From the cell containing the given text, extract its center point as [x, y] coordinate. 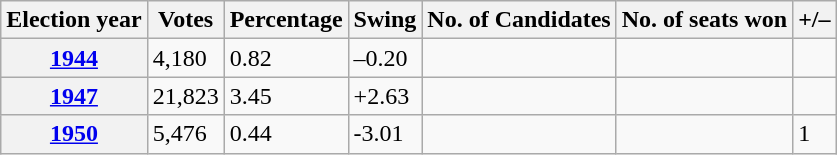
3.45 [286, 96]
No. of seats won [704, 20]
0.44 [286, 134]
Election year [74, 20]
21,823 [186, 96]
0.82 [286, 58]
1 [814, 134]
1944 [74, 58]
Percentage [286, 20]
4,180 [186, 58]
1950 [74, 134]
Swing [385, 20]
Votes [186, 20]
5,476 [186, 134]
–0.20 [385, 58]
1947 [74, 96]
No. of Candidates [519, 20]
-3.01 [385, 134]
+/– [814, 20]
+2.63 [385, 96]
